Identify which cell holds the provided text, then report its [x, y] central coordinate. 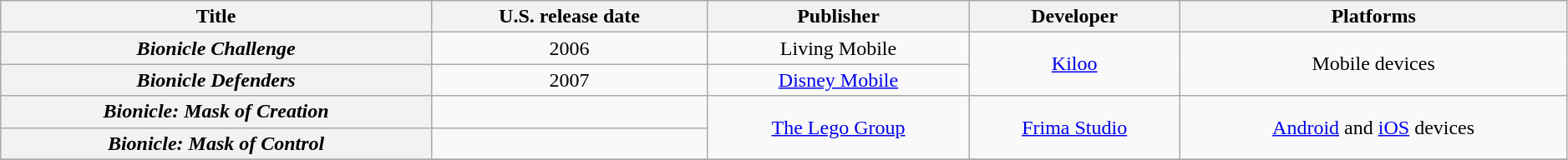
2006 [569, 48]
Platforms [1373, 17]
U.S. release date [569, 17]
Living Mobile [839, 48]
Bionicle: Mask of Creation [216, 112]
The Lego Group [839, 127]
Bionicle: Mask of Control [216, 143]
Disney Mobile [839, 80]
Title [216, 17]
2007 [569, 80]
Developer [1074, 17]
Android and iOS devices [1373, 127]
Bionicle Defenders [216, 80]
Mobile devices [1373, 64]
Frima Studio [1074, 127]
Bionicle Challenge [216, 48]
Kiloo [1074, 64]
Publisher [839, 17]
